Provide the [x, y] coordinate of the cell's center where the given text is located.  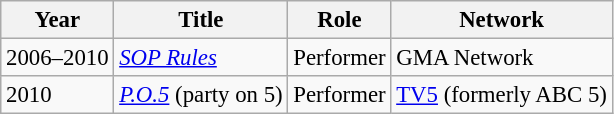
GMA Network [502, 58]
2006–2010 [58, 58]
2010 [58, 95]
Year [58, 20]
TV5 (formerly ABC 5) [502, 95]
Network [502, 20]
Title [201, 20]
Role [340, 20]
P.O.5 (party on 5) [201, 95]
SOP Rules [201, 58]
